From the cell containing the given text, extract its center point as (x, y) coordinate. 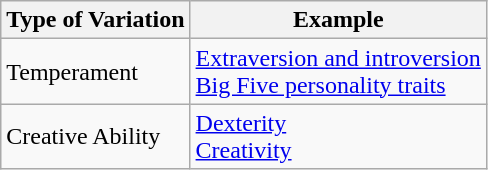
Example (338, 20)
DexterityCreativity (338, 136)
Creative Ability (96, 136)
Temperament (96, 72)
Extraversion and introversionBig Five personality traits (338, 72)
Type of Variation (96, 20)
